Scan for the cell matching the given text and deliver its [X, Y] coordinate at center. 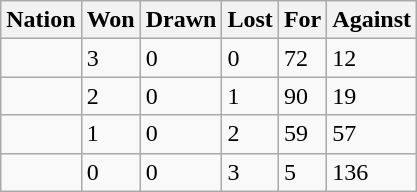
Won [110, 20]
12 [372, 58]
90 [302, 96]
136 [372, 172]
For [302, 20]
Lost [250, 20]
5 [302, 172]
19 [372, 96]
59 [302, 134]
57 [372, 134]
Nation [41, 20]
72 [302, 58]
Drawn [181, 20]
Against [372, 20]
